Output the [X, Y] coordinate of the center of the cell containing the given text.  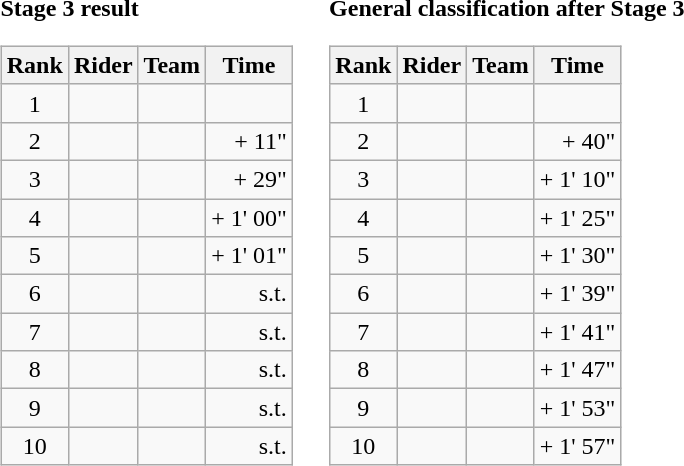
+ 1' 57" [578, 446]
+ 1' 00" [250, 217]
+ 1' 30" [578, 256]
+ 29" [250, 179]
+ 1' 01" [250, 256]
+ 1' 47" [578, 370]
+ 1' 41" [578, 332]
+ 1' 39" [578, 294]
+ 1' 10" [578, 179]
+ 1' 53" [578, 408]
+ 40" [578, 141]
+ 1' 25" [578, 217]
+ 11" [250, 141]
